Detect which cell encompasses the target text, then output its (x, y) center coordinate. 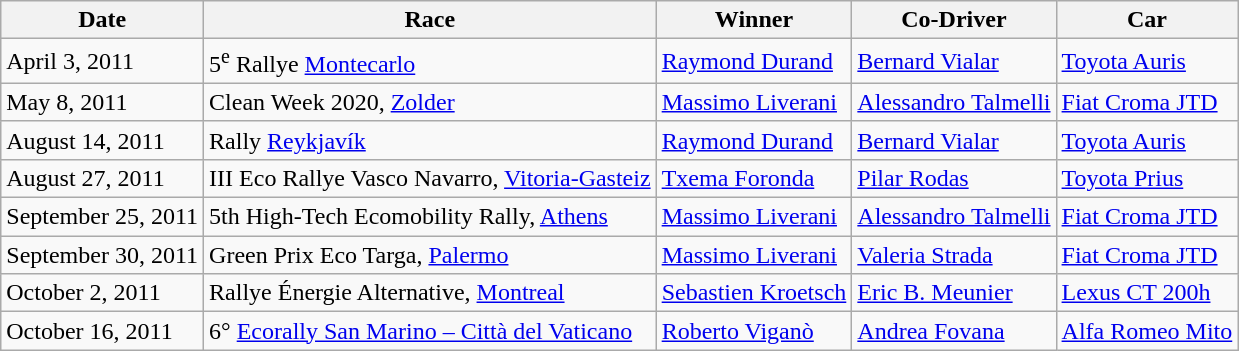
October 2, 2011 (102, 293)
Lexus CT 200h (1147, 293)
Green Prix Eco Targa, Palermo (430, 255)
Co-Driver (954, 20)
Sebastien Kroetsch (754, 293)
May 8, 2011 (102, 102)
Date (102, 20)
5th High-Tech Ecomobility Rally, Athens (430, 217)
Andrea Fovana (954, 331)
Alfa Romeo Mito (1147, 331)
Rally Reykjavík (430, 140)
August 14, 2011 (102, 140)
Winner (754, 20)
August 27, 2011 (102, 178)
Clean Week 2020, Zolder (430, 102)
Eric B. Meunier (954, 293)
Pilar Rodas (954, 178)
September 30, 2011 (102, 255)
6° Ecorally San Marino – Città del Vaticano (430, 331)
Valeria Strada (954, 255)
5e Rallye Montecarlo (430, 62)
Toyota Prius (1147, 178)
Roberto Viganò (754, 331)
April 3, 2011 (102, 62)
Txema Foronda (754, 178)
October 16, 2011 (102, 331)
Rallye Énergie Alternative, Montreal (430, 293)
III Eco Rallye Vasco Navarro, Vitoria-Gasteiz (430, 178)
Car (1147, 20)
Race (430, 20)
September 25, 2011 (102, 217)
